Extract the [X, Y] coordinate from the center of the cell holding the provided text.  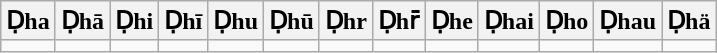
Ḍhau [628, 21]
Ḍhū [292, 21]
Ḍhe [452, 21]
Ḍhā [82, 21]
Ḍhr [346, 21]
Ḍhī [184, 21]
Ḍhi [134, 21]
Ḍhai [508, 21]
Ḍhr̄ [398, 21]
Ḍho [566, 21]
Ḍhu [236, 21]
Ḍha [28, 21]
Ḍhä [689, 21]
